Extract the (x, y) coordinate from the center of the cell holding the provided text.  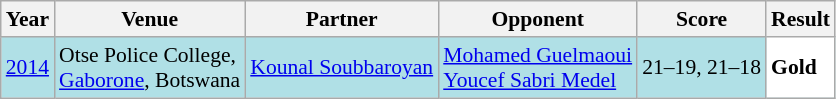
Otse Police College,Gaborone, Botswana (150, 68)
Venue (150, 19)
Mohamed Guelmaoui Youcef Sabri Medel (538, 68)
Score (702, 19)
Gold (800, 68)
Partner (342, 19)
Opponent (538, 19)
2014 (28, 68)
21–19, 21–18 (702, 68)
Year (28, 19)
Kounal Soubbaroyan (342, 68)
Result (800, 19)
